For the text-containing cell, return its midpoint in (x, y) coordinate format. 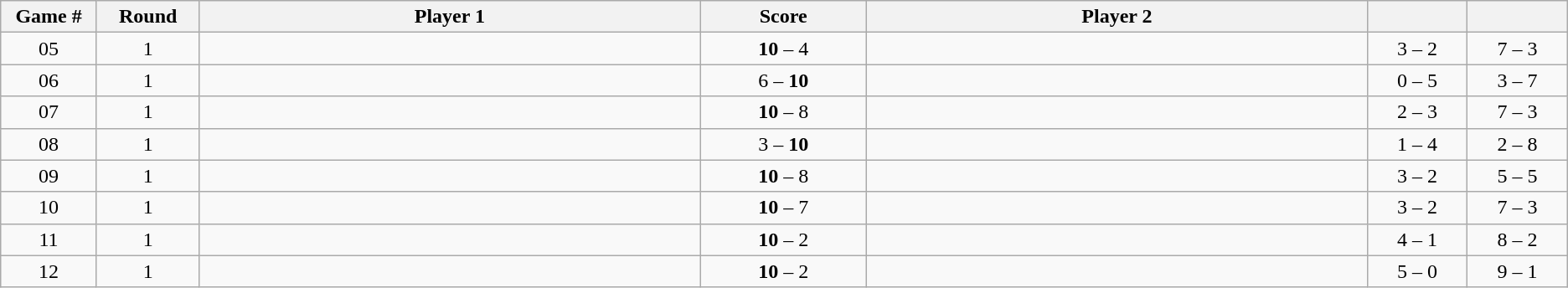
10 – 4 (784, 49)
1 – 4 (1417, 144)
07 (49, 112)
4 – 1 (1417, 239)
06 (49, 80)
Player 1 (449, 17)
12 (49, 271)
Game # (49, 17)
Round (147, 17)
0 – 5 (1417, 80)
5 – 5 (1518, 176)
05 (49, 49)
5 – 0 (1417, 271)
9 – 1 (1518, 271)
Score (784, 17)
3 – 10 (784, 144)
8 – 2 (1518, 239)
3 – 7 (1518, 80)
10 – 7 (784, 208)
Player 2 (1117, 17)
08 (49, 144)
2 – 3 (1417, 112)
6 – 10 (784, 80)
2 – 8 (1518, 144)
10 (49, 208)
11 (49, 239)
09 (49, 176)
